Capture the cell that displays the provided text and extract its [x, y] central coordinate. 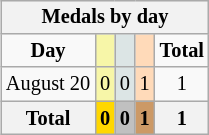
August 20 [48, 84]
Medals by day [105, 17]
Day [48, 51]
